Capture the cell that displays the provided text and extract its (x, y) central coordinate. 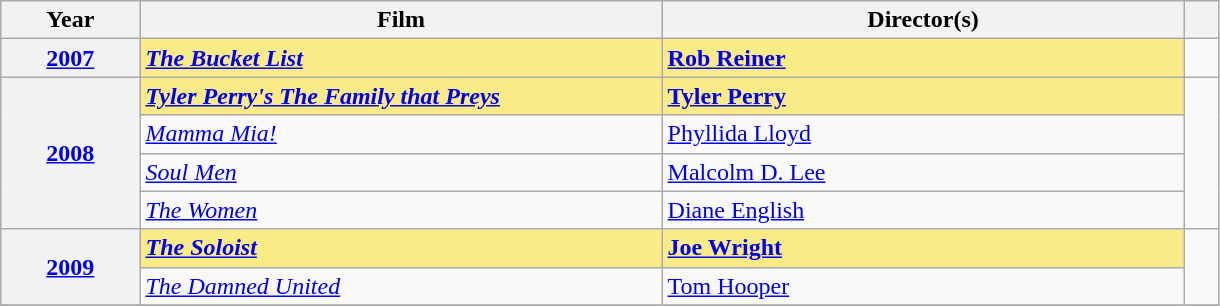
Tyler Perry (923, 96)
The Bucket List (401, 58)
Joe Wright (923, 248)
Phyllida Lloyd (923, 134)
Film (401, 20)
The Soloist (401, 248)
Mamma Mia! (401, 134)
Malcolm D. Lee (923, 172)
2008 (70, 153)
Director(s) (923, 20)
The Women (401, 210)
2009 (70, 267)
Year (70, 20)
Tyler Perry's The Family that Preys (401, 96)
Soul Men (401, 172)
Tom Hooper (923, 286)
The Damned United (401, 286)
Diane English (923, 210)
Rob Reiner (923, 58)
2007 (70, 58)
